Detect which cell encompasses the target text, then output its (X, Y) center coordinate. 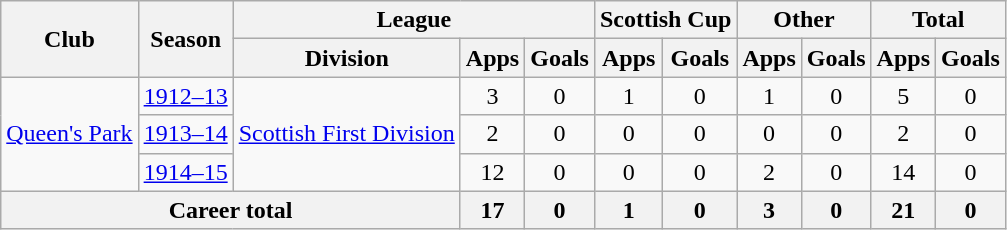
17 (492, 210)
Division (346, 58)
12 (492, 172)
Scottish Cup (665, 20)
Queen's Park (70, 134)
League (414, 20)
1913–14 (186, 134)
14 (903, 172)
Career total (231, 210)
Total (938, 20)
Other (804, 20)
Club (70, 39)
Season (186, 39)
5 (903, 96)
1914–15 (186, 172)
Scottish First Division (346, 134)
21 (903, 210)
1912–13 (186, 96)
